Output the (x, y) coordinate of the center of the cell containing the given text.  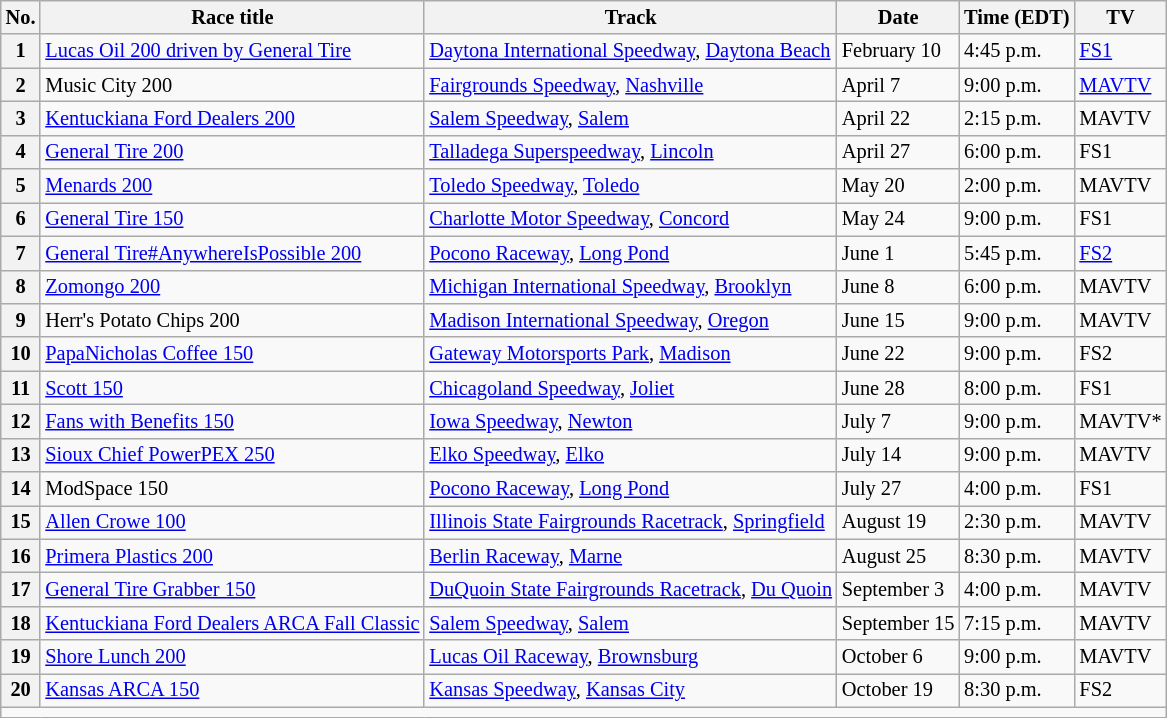
Kansas Speedway, Kansas City (630, 690)
April 22 (898, 118)
5:45 p.m. (1016, 253)
8 (21, 287)
2:00 p.m. (1016, 186)
September 15 (898, 623)
16 (21, 556)
19 (21, 657)
June 8 (898, 287)
Track (630, 17)
Time (EDT) (1016, 17)
18 (21, 623)
4:45 p.m. (1016, 51)
11 (21, 388)
Date (898, 17)
April 27 (898, 152)
Herr's Potato Chips 200 (232, 320)
Zomongo 200 (232, 287)
General Tire#AnywhereIsPossible 200 (232, 253)
May 20 (898, 186)
July 14 (898, 455)
PapaNicholas Coffee 150 (232, 354)
Music City 200 (232, 85)
Lucas Oil Raceway, Brownsburg (630, 657)
2:15 p.m. (1016, 118)
7 (21, 253)
Scott 150 (232, 388)
2 (21, 85)
9 (21, 320)
6 (21, 219)
October 6 (898, 657)
Menards 200 (232, 186)
14 (21, 489)
April 7 (898, 85)
September 3 (898, 589)
DuQuoin State Fairgrounds Racetrack, Du Quoin (630, 589)
20 (21, 690)
8:00 p.m. (1016, 388)
MAVTV* (1120, 421)
August 19 (898, 522)
13 (21, 455)
Race title (232, 17)
May 24 (898, 219)
Primera Plastics 200 (232, 556)
Illinois State Fairgrounds Racetrack, Springfield (630, 522)
12 (21, 421)
3 (21, 118)
June 15 (898, 320)
June 1 (898, 253)
Daytona International Speedway, Daytona Beach (630, 51)
Iowa Speedway, Newton (630, 421)
August 25 (898, 556)
Fans with Benefits 150 (232, 421)
Chicagoland Speedway, Joliet (630, 388)
Fairgrounds Speedway, Nashville (630, 85)
Elko Speedway, Elko (630, 455)
10 (21, 354)
February 10 (898, 51)
General Tire 150 (232, 219)
General Tire 200 (232, 152)
General Tire Grabber 150 (232, 589)
July 27 (898, 489)
October 19 (898, 690)
Talladega Superspeedway, Lincoln (630, 152)
Kansas ARCA 150 (232, 690)
4 (21, 152)
Madison International Speedway, Oregon (630, 320)
Kentuckiana Ford Dealers 200 (232, 118)
1 (21, 51)
Michigan International Speedway, Brooklyn (630, 287)
2:30 p.m. (1016, 522)
TV (1120, 17)
ModSpace 150 (232, 489)
No. (21, 17)
17 (21, 589)
Shore Lunch 200 (232, 657)
Kentuckiana Ford Dealers ARCA Fall Classic (232, 623)
June 28 (898, 388)
5 (21, 186)
15 (21, 522)
July 7 (898, 421)
June 22 (898, 354)
Lucas Oil 200 driven by General Tire (232, 51)
Toledo Speedway, Toledo (630, 186)
Berlin Raceway, Marne (630, 556)
Allen Crowe 100 (232, 522)
Gateway Motorsports Park, Madison (630, 354)
Charlotte Motor Speedway, Concord (630, 219)
7:15 p.m. (1016, 623)
Sioux Chief PowerPEX 250 (232, 455)
